From the cell containing the given text, extract its center point as (X, Y) coordinate. 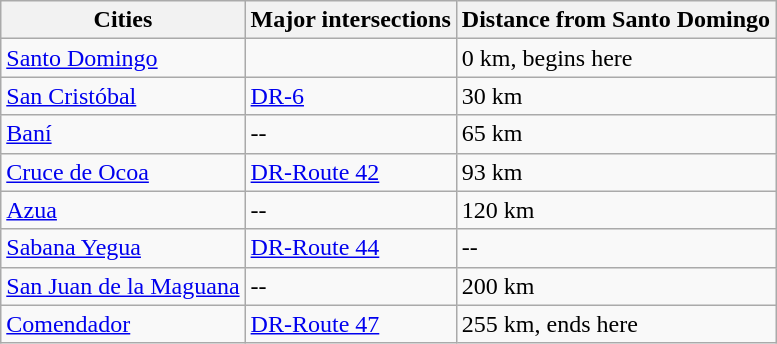
DR-Route 42 (350, 172)
Distance from Santo Domingo (616, 20)
Santo Domingo (123, 58)
0 km, begins here (616, 58)
93 km (616, 172)
30 km (616, 96)
Cities (123, 20)
San Cristóbal (123, 96)
255 km, ends here (616, 324)
Major intersections (350, 20)
Azua (123, 210)
Sabana Yegua (123, 248)
65 km (616, 134)
DR-Route 47 (350, 324)
120 km (616, 210)
Baní (123, 134)
DR-Route 44 (350, 248)
200 km (616, 286)
San Juan de la Maguana (123, 286)
Cruce de Ocoa (123, 172)
DR-6 (350, 96)
Comendador (123, 324)
